Output the [X, Y] coordinate of the center of the cell containing the given text.  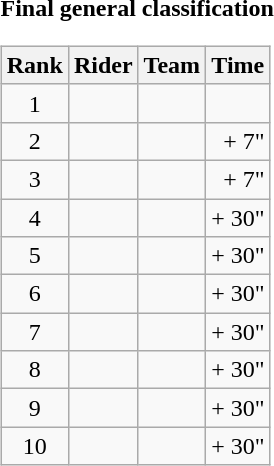
Rider [103, 65]
Team [172, 65]
4 [34, 217]
6 [34, 294]
2 [34, 141]
8 [34, 370]
Time [238, 65]
1 [34, 103]
5 [34, 256]
Rank [34, 65]
9 [34, 408]
10 [34, 446]
3 [34, 179]
7 [34, 332]
